Return the (X, Y) coordinate for the center point of the cell that contains the specified text.  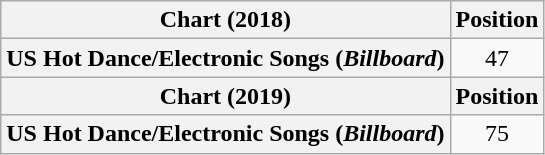
Chart (2018) (226, 20)
75 (497, 134)
47 (497, 58)
Chart (2019) (226, 96)
